Locate the cell with the specified text and output its (x, y) center coordinate. 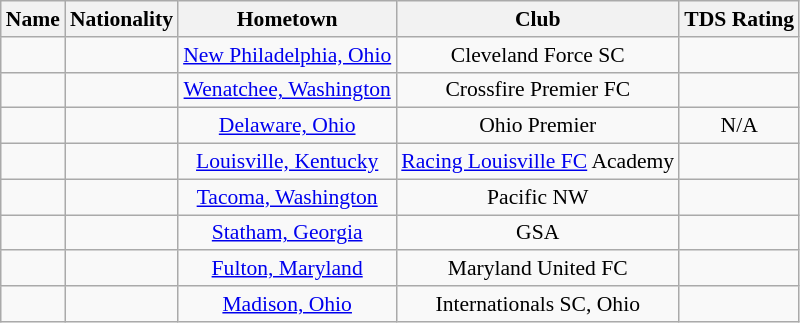
Tacoma, Washington (287, 197)
Ohio Premier (538, 126)
Internationals SC, Ohio (538, 304)
Crossfire Premier FC (538, 90)
Maryland United FC (538, 269)
Club (538, 19)
Fulton, Maryland (287, 269)
Cleveland Force SC (538, 55)
Wenatchee, Washington (287, 90)
Delaware, Ohio (287, 126)
Statham, Georgia (287, 233)
N/A (739, 126)
Nationality (122, 19)
New Philadelphia, Ohio (287, 55)
TDS Rating (739, 19)
Hometown (287, 19)
Name (33, 19)
Louisville, Kentucky (287, 162)
Madison, Ohio (287, 304)
Pacific NW (538, 197)
GSA (538, 233)
Racing Louisville FC Academy (538, 162)
